Scan for the cell matching the given text and deliver its (X, Y) coordinate at center. 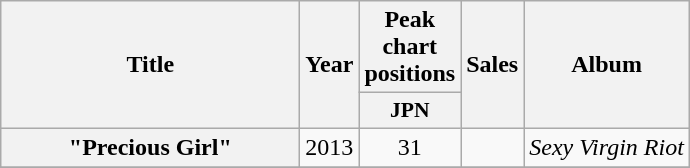
Sales (492, 65)
Title (150, 65)
Sexy Virgin Riot (607, 147)
Album (607, 65)
2013 (330, 147)
Year (330, 65)
Peak chart positions (410, 47)
31 (410, 147)
JPN (410, 111)
"Precious Girl" (150, 147)
